Provide the [X, Y] coordinate of the cell's center where the given text is located.  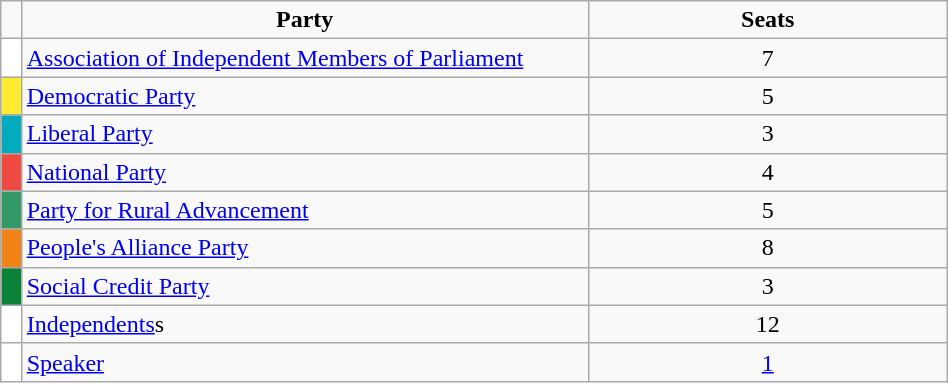
Democratic Party [304, 96]
1 [768, 362]
4 [768, 172]
National Party [304, 172]
Social Credit Party [304, 286]
Association of Independent Members of Parliament [304, 58]
Seats [768, 20]
Party for Rural Advancement [304, 210]
Liberal Party [304, 134]
12 [768, 324]
People's Alliance Party [304, 248]
Speaker [304, 362]
8 [768, 248]
7 [768, 58]
Independentss [304, 324]
Party [304, 20]
